Pinpoint the cell where the given text exists, returning its (X, Y) midpoint coordinate. 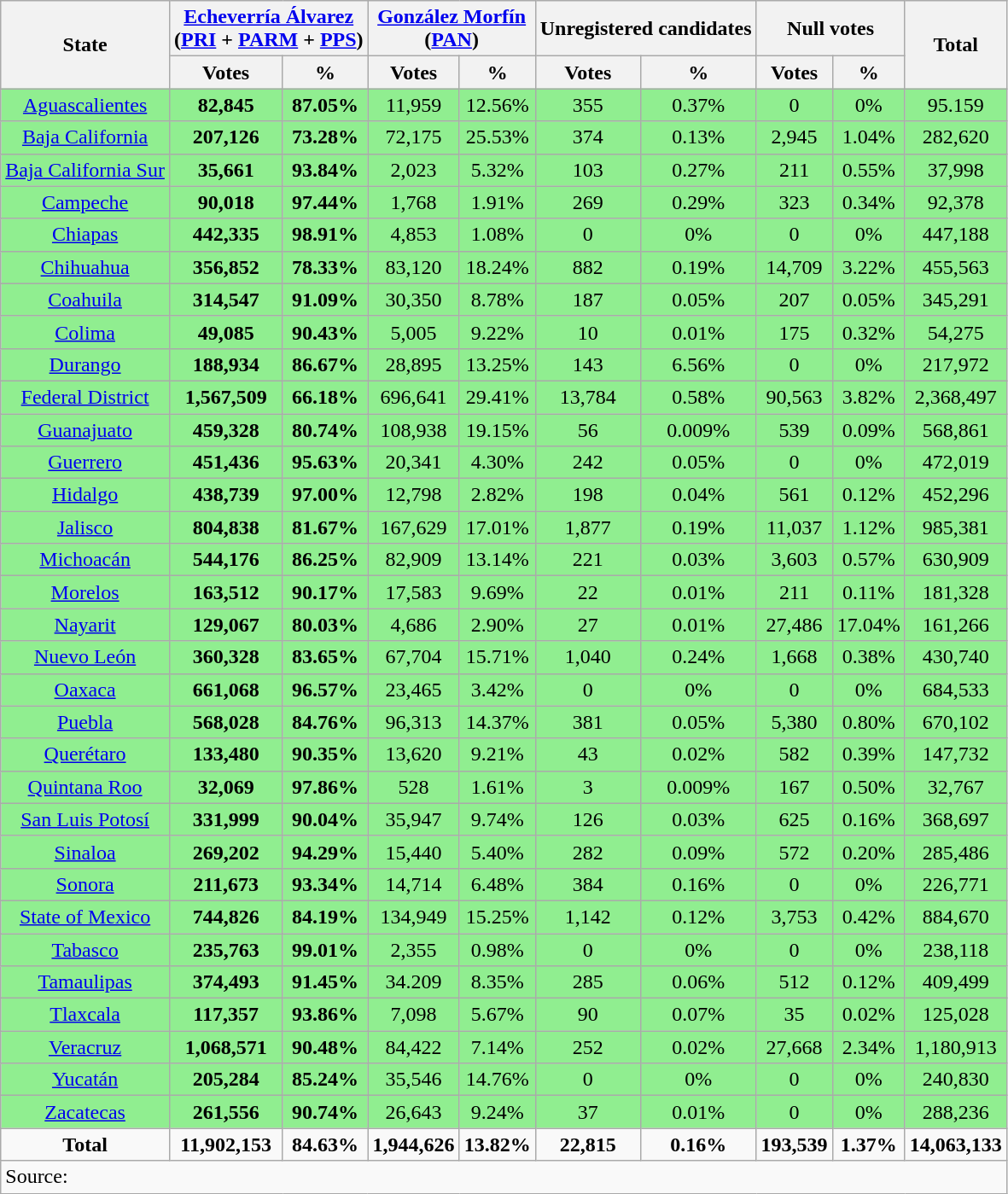
11,037 (794, 527)
207 (794, 300)
1.12% (869, 527)
1,877 (587, 527)
15.71% (497, 657)
97.44% (325, 202)
Durango (85, 364)
67,704 (413, 657)
Zacatecas (85, 1112)
Source: (504, 1177)
82,909 (413, 560)
4.30% (497, 463)
19.15% (497, 429)
14,714 (413, 884)
13.25% (497, 364)
80.03% (325, 625)
103 (587, 170)
27,486 (794, 625)
93.86% (325, 1015)
269 (587, 202)
630,909 (956, 560)
238,118 (956, 950)
0.07% (698, 1015)
5,380 (794, 722)
90,563 (794, 397)
97.00% (325, 495)
Colima (85, 332)
0.38% (869, 657)
269,202 (225, 852)
32,767 (956, 787)
12.56% (497, 105)
85.24% (325, 1080)
381 (587, 722)
Echeverría Álvarez(PRI + PARM + PPS) (268, 29)
Chihuahua (85, 267)
18.24% (497, 267)
360,328 (225, 657)
438,739 (225, 495)
126 (587, 819)
Tamaulipas (85, 982)
242 (587, 463)
108,938 (413, 429)
Aguascalientes (85, 105)
12,798 (413, 495)
9.69% (497, 592)
93.34% (325, 884)
Guerrero (85, 463)
5.32% (497, 170)
625 (794, 819)
0.04% (698, 495)
82,845 (225, 105)
572 (794, 852)
0.13% (698, 137)
193,539 (794, 1144)
Quintana Roo (85, 787)
356,852 (225, 267)
0.50% (869, 787)
528 (413, 787)
882 (587, 267)
90.35% (325, 754)
7.14% (497, 1047)
30,350 (413, 300)
1.08% (497, 235)
582 (794, 754)
345,291 (956, 300)
167 (794, 787)
3,603 (794, 560)
447,188 (956, 235)
0.42% (869, 917)
90,018 (225, 202)
Querétaro (85, 754)
15,440 (413, 852)
0.98% (497, 950)
83,120 (413, 267)
Sinaloa (85, 852)
147,732 (956, 754)
87.05% (325, 105)
211,673 (225, 884)
129,067 (225, 625)
Morelos (85, 592)
261,556 (225, 1112)
1.37% (869, 1144)
State of Mexico (85, 917)
86.67% (325, 364)
684,533 (956, 690)
Baja California Sur (85, 170)
442,335 (225, 235)
539 (794, 429)
661,068 (225, 690)
0.20% (869, 852)
20,341 (413, 463)
91.45% (325, 982)
9.24% (497, 1112)
San Luis Potosí (85, 819)
66.18% (325, 397)
459,328 (225, 429)
5,005 (413, 332)
143 (587, 364)
252 (587, 1047)
161,266 (956, 625)
207,126 (225, 137)
0.55% (869, 170)
84.63% (325, 1144)
355 (587, 105)
3 (587, 787)
1,142 (587, 917)
56 (587, 429)
0.80% (869, 722)
28,895 (413, 364)
472,019 (956, 463)
14,063,133 (956, 1144)
175 (794, 332)
205,284 (225, 1080)
368,697 (956, 819)
384 (587, 884)
Michoacán (85, 560)
9.74% (497, 819)
7,098 (413, 1015)
744,826 (225, 917)
3.22% (869, 267)
2,368,497 (956, 397)
49,085 (225, 332)
91.09% (325, 300)
374 (587, 137)
0.06% (698, 982)
5.67% (497, 1015)
804,838 (225, 527)
State (85, 44)
Yucatán (85, 1080)
81.67% (325, 527)
11,959 (413, 105)
451,436 (225, 463)
561 (794, 495)
97.86% (325, 787)
35,546 (413, 1080)
282,620 (956, 137)
29.41% (497, 397)
0.57% (869, 560)
17.04% (869, 625)
Chiapas (85, 235)
90.74% (325, 1112)
0.11% (869, 592)
35 (794, 1015)
22,815 (587, 1144)
14,709 (794, 267)
430,740 (956, 657)
188,934 (225, 364)
0.58% (698, 397)
Jalisco (85, 527)
544,176 (225, 560)
Veracruz (85, 1047)
288,236 (956, 1112)
90.43% (325, 332)
4,686 (413, 625)
3.42% (497, 690)
314,547 (225, 300)
Tabasco (85, 950)
Puebla (85, 722)
0.34% (869, 202)
37,998 (956, 170)
Campeche (85, 202)
2.34% (869, 1047)
37 (587, 1112)
134,949 (413, 917)
1,668 (794, 657)
González Morfín(PAN) (452, 29)
15.25% (497, 917)
2.90% (497, 625)
84,422 (413, 1047)
27 (587, 625)
117,357 (225, 1015)
23,465 (413, 690)
226,771 (956, 884)
1.91% (497, 202)
32,069 (225, 787)
Federal District (85, 397)
512 (794, 982)
285 (587, 982)
Sonora (85, 884)
409,499 (956, 982)
1,768 (413, 202)
5.40% (497, 852)
0.24% (698, 657)
568,861 (956, 429)
0.27% (698, 170)
14.37% (497, 722)
80.74% (325, 429)
167,629 (413, 527)
3.82% (869, 397)
72,175 (413, 137)
73.28% (325, 137)
22 (587, 592)
17.01% (497, 527)
Unregistered candidates (645, 29)
240,830 (956, 1080)
282 (587, 852)
217,972 (956, 364)
696,641 (413, 397)
14.76% (497, 1080)
Null votes (830, 29)
43 (587, 754)
84.76% (325, 722)
3,753 (794, 917)
374,493 (225, 982)
96.57% (325, 690)
90.04% (325, 819)
1.61% (497, 787)
95.63% (325, 463)
235,763 (225, 950)
13.14% (497, 560)
90.48% (325, 1047)
35,947 (413, 819)
26,643 (413, 1112)
2,945 (794, 137)
96,313 (413, 722)
34.209 (413, 982)
187 (587, 300)
Nuevo León (85, 657)
125,028 (956, 1015)
8.78% (497, 300)
4,853 (413, 235)
93.84% (325, 170)
0.32% (869, 332)
133,480 (225, 754)
13,620 (413, 754)
6.56% (698, 364)
568,028 (225, 722)
94.29% (325, 852)
78.33% (325, 267)
25.53% (497, 137)
83.65% (325, 657)
9.21% (497, 754)
455,563 (956, 267)
13,784 (587, 397)
1,180,913 (956, 1047)
Nayarit (85, 625)
2.82% (497, 495)
1,567,509 (225, 397)
331,999 (225, 819)
163,512 (225, 592)
84.19% (325, 917)
8.35% (497, 982)
181,328 (956, 592)
1,040 (587, 657)
Guanajuato (85, 429)
452,296 (956, 495)
0.39% (869, 754)
27,668 (794, 1047)
99.01% (325, 950)
884,670 (956, 917)
11,902,153 (225, 1144)
92,378 (956, 202)
Hidalgo (85, 495)
2,355 (413, 950)
1,944,626 (413, 1144)
285,486 (956, 852)
90.17% (325, 592)
6.48% (497, 884)
Oaxaca (85, 690)
Baja California (85, 137)
95.159 (956, 105)
10 (587, 332)
670,102 (956, 722)
13.82% (497, 1144)
Tlaxcala (85, 1015)
90 (587, 1015)
323 (794, 202)
198 (587, 495)
1,068,571 (225, 1047)
98.91% (325, 235)
17,583 (413, 592)
Coahuila (85, 300)
985,381 (956, 527)
2,023 (413, 170)
54,275 (956, 332)
9.22% (497, 332)
0.37% (698, 105)
0.29% (698, 202)
1.04% (869, 137)
35,661 (225, 170)
221 (587, 560)
86.25% (325, 560)
